Search for the cell housing the specified text and yield its (X, Y) center coordinate. 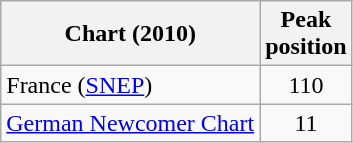
11 (306, 123)
Peakposition (306, 34)
France (SNEP) (130, 85)
Chart (2010) (130, 34)
German Newcomer Chart (130, 123)
110 (306, 85)
